Determine the (X, Y) coordinate at the center of the cell enclosing the given text.  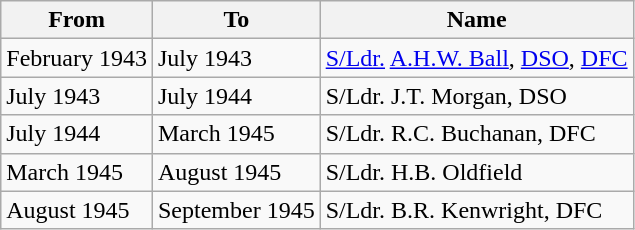
To (236, 20)
S/Ldr. B.R. Kenwright, DFC (476, 210)
From (77, 20)
February 1943 (77, 58)
S/Ldr. A.H.W. Ball, DSO, DFC (476, 58)
S/Ldr. J.T. Morgan, DSO (476, 96)
S/Ldr. R.C. Buchanan, DFC (476, 134)
S/Ldr. H.B. Oldfield (476, 172)
September 1945 (236, 210)
Name (476, 20)
